Detect which cell encompasses the target text, then output its (x, y) center coordinate. 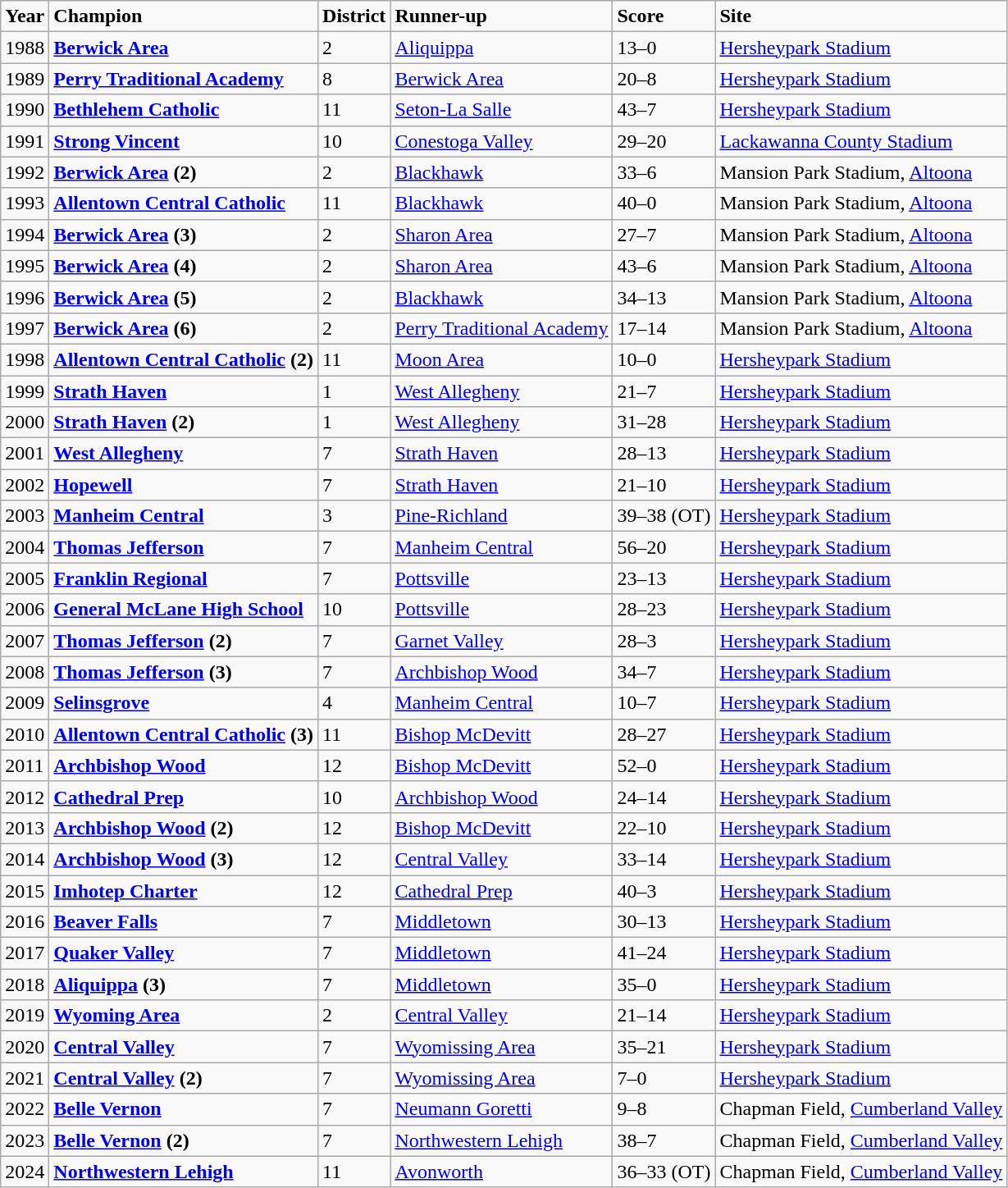
Pine-Richland (502, 516)
36–33 (OT) (664, 1172)
Conestoga Valley (502, 141)
Beaver Falls (184, 922)
Berwick Area (2) (184, 172)
33–6 (664, 172)
43–7 (664, 110)
30–13 (664, 922)
2024 (25, 1172)
Selinsgrove (184, 703)
Garnet Valley (502, 641)
2005 (25, 578)
28–13 (664, 454)
2008 (25, 672)
21–10 (664, 485)
2001 (25, 454)
Lackawanna County Stadium (861, 141)
Archbishop Wood (3) (184, 859)
8 (354, 79)
17–14 (664, 328)
2004 (25, 547)
Strong Vincent (184, 141)
Allentown Central Catholic (184, 203)
Berwick Area (5) (184, 297)
Moon Area (502, 359)
24–14 (664, 797)
27–7 (664, 235)
2021 (25, 1078)
2003 (25, 516)
Site (861, 16)
Thomas Jefferson (184, 547)
39–38 (OT) (664, 516)
Wyoming Area (184, 1016)
35–0 (664, 985)
2006 (25, 610)
Aliquippa (3) (184, 985)
District (354, 16)
35–21 (664, 1047)
1996 (25, 297)
Berwick Area (6) (184, 328)
Avonworth (502, 1172)
1989 (25, 79)
1998 (25, 359)
Seton-La Salle (502, 110)
1994 (25, 235)
Berwick Area (3) (184, 235)
Belle Vernon (2) (184, 1140)
23–13 (664, 578)
22–10 (664, 828)
43–6 (664, 266)
Quaker Valley (184, 953)
Neumann Goretti (502, 1109)
28–23 (664, 610)
21–7 (664, 391)
2014 (25, 859)
Berwick Area (4) (184, 266)
2023 (25, 1140)
Hopewell (184, 485)
9–8 (664, 1109)
1995 (25, 266)
2013 (25, 828)
2016 (25, 922)
Score (664, 16)
Aliquippa (502, 48)
2012 (25, 797)
7–0 (664, 1078)
56–20 (664, 547)
29–20 (664, 141)
2022 (25, 1109)
2015 (25, 890)
10–0 (664, 359)
Thomas Jefferson (3) (184, 672)
21–14 (664, 1016)
1992 (25, 172)
2011 (25, 765)
40–0 (664, 203)
13–0 (664, 48)
38–7 (664, 1140)
2018 (25, 985)
2010 (25, 734)
2017 (25, 953)
Strath Haven (2) (184, 423)
Year (25, 16)
3 (354, 516)
General McLane High School (184, 610)
28–3 (664, 641)
1990 (25, 110)
Archbishop Wood (2) (184, 828)
10–7 (664, 703)
Allentown Central Catholic (3) (184, 734)
1999 (25, 391)
52–0 (664, 765)
34–7 (664, 672)
41–24 (664, 953)
34–13 (664, 297)
2019 (25, 1016)
Allentown Central Catholic (2) (184, 359)
2000 (25, 423)
2007 (25, 641)
1997 (25, 328)
28–27 (664, 734)
20–8 (664, 79)
Franklin Regional (184, 578)
Imhotep Charter (184, 890)
2009 (25, 703)
Bethlehem Catholic (184, 110)
Belle Vernon (184, 1109)
33–14 (664, 859)
Runner-up (502, 16)
1988 (25, 48)
Champion (184, 16)
31–28 (664, 423)
4 (354, 703)
1993 (25, 203)
1991 (25, 141)
2002 (25, 485)
Central Valley (2) (184, 1078)
40–3 (664, 890)
Thomas Jefferson (2) (184, 641)
2020 (25, 1047)
